From the cell containing the given text, extract its center point as (x, y) coordinate. 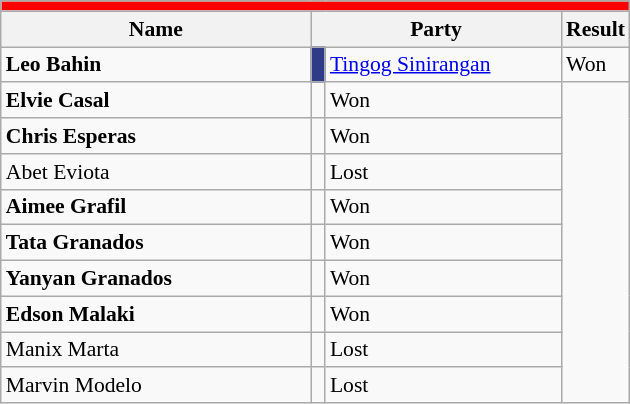
Abet Eviota (156, 172)
Leo Bahin (156, 65)
Elvie Casal (156, 101)
Manix Marta (156, 350)
Tata Granados (156, 243)
Chris Esperas (156, 136)
Name (156, 29)
Edson Malaki (156, 314)
Tingog Sinirangan (443, 65)
Result (596, 29)
Aimee Grafil (156, 207)
Yanyan Granados (156, 279)
Party (436, 29)
Marvin Modelo (156, 386)
